Find where the given text appears and provide that cell's center as (X, Y) coordinate. 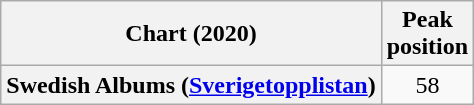
58 (427, 85)
Peakposition (427, 34)
Chart (2020) (191, 34)
Swedish Albums (Sverigetopplistan) (191, 85)
